Scan for the cell matching the given text and deliver its (x, y) coordinate at center. 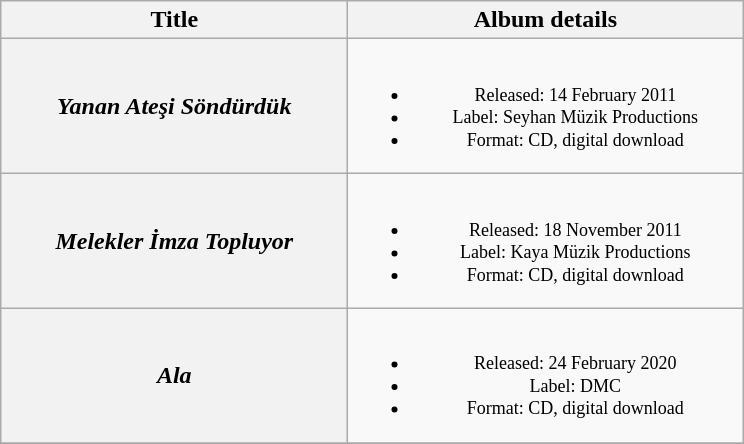
Title (174, 20)
Album details (546, 20)
Released: 14 February 2011Label: Seyhan Müzik ProductionsFormat: CD, digital download (546, 106)
Yanan Ateşi Söndürdük (174, 106)
Ala (174, 376)
Released: 24 February 2020Label: DMCFormat: CD, digital download (546, 376)
Melekler İmza Topluyor (174, 240)
Released: 18 November 2011Label: Kaya Müzik ProductionsFormat: CD, digital download (546, 240)
